Extract the [x, y] coordinate from the center of the cell holding the provided text.  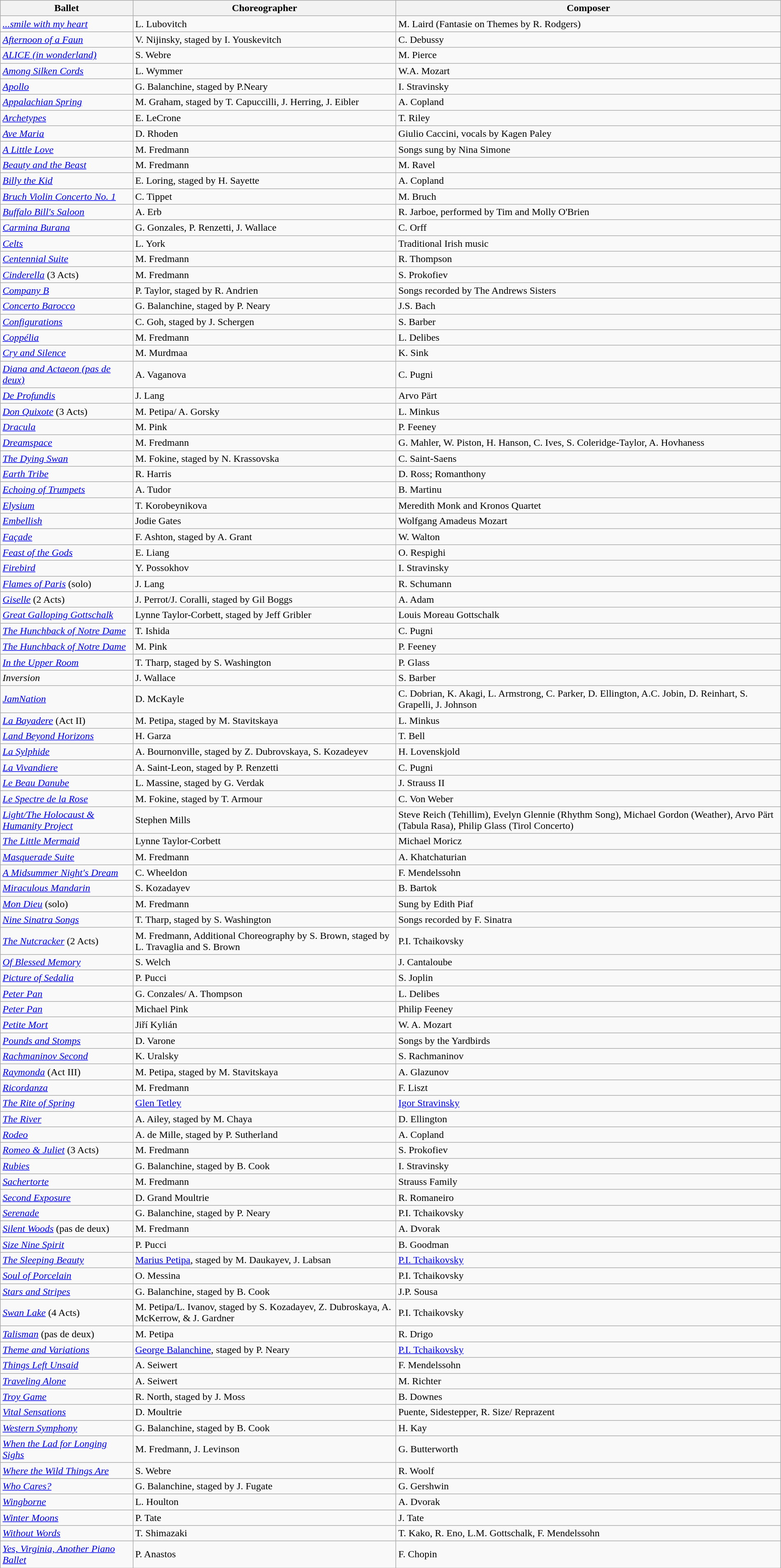
S. Kozadayev [264, 888]
Carmina Burana [67, 228]
D. Moultrie [264, 1412]
Don Quixote (3 Acts) [67, 411]
La Bayadere (Act II) [67, 721]
Coppélia [67, 337]
P. Tate [264, 1517]
Pounds and Stomps [67, 1041]
La Vivandiere [67, 768]
R. Harris [264, 474]
G. Conzales/ A. Thompson [264, 993]
A. Bournonville, staged by Z. Dubrovskaya, S. Kozadeyev [264, 752]
Land Beyond Horizons [67, 736]
C. Saint-Saens [588, 459]
G. Mahler, W. Piston, H. Hanson, C. Ives, S. Coleridge-Taylor, A. Hovhaness [588, 442]
Traveling Alone [67, 1381]
Yes, Virginia, Another Piano Ballet [67, 1555]
Apollo [67, 87]
F. Liszt [588, 1088]
Giulio Caccini, vocals by Kagen Paley [588, 133]
Meredith Monk and Kronos Quartet [588, 506]
G. Gershwin [588, 1486]
Lynne Taylor-Corbett, staged by Jeff Gribler [264, 615]
Wolfgang Amadeus Mozart [588, 521]
S. Welch [264, 962]
C. Wheeldon [264, 873]
Theme and Variations [67, 1350]
Among Silken Cords [67, 71]
E. Liang [264, 552]
The Sleeping Beauty [67, 1260]
M. Ravel [588, 165]
Archetypes [67, 118]
M. Fredmann, Additional Choreography by S. Brown, staged by L. Travaglia and S. Brown [264, 941]
F. Ashton, staged by A. Grant [264, 537]
Configurations [67, 322]
ALICE (in wonderland) [67, 55]
The Nutcracker (2 Acts) [67, 941]
D. Ross; Romanthony [588, 474]
Songs recorded by The Andrews Sisters [588, 290]
Flames of Paris (solo) [67, 584]
Songs by the Yardbirds [588, 1041]
Composer [588, 8]
De Profundis [67, 396]
When the Lad for Longing Sighs [67, 1449]
H. Lovenskjold [588, 752]
Vital Sensations [67, 1412]
Sachertorte [67, 1182]
Earth Tribe [67, 474]
P. Taylor, staged by R. Andrien [264, 290]
Rubies [67, 1166]
Cinderella (3 Acts) [67, 275]
Jiří Kylián [264, 1025]
C. Orff [588, 228]
Jodie Gates [264, 521]
Picture of Sedalia [67, 978]
Winter Moons [67, 1517]
P. Glass [588, 662]
M. Petipa/ A. Gorsky [264, 411]
Marius Petipa, staged by M. Daukayev, J. Labsan [264, 1260]
Billy the Kid [67, 180]
A. Glazunov [588, 1072]
B. Goodman [588, 1245]
Beauty and the Beast [67, 165]
R. Schumann [588, 584]
R. Jarboe, performed by Tim and Molly O'Brien [588, 212]
Firebird [67, 568]
Strauss Family [588, 1182]
G. Balanchine, staged by P.Neary [264, 87]
Who Cares? [67, 1486]
B. Martinu [588, 490]
Rachmaninov Second [67, 1056]
Light/The Holocaust & Humanity Project [67, 820]
Rodeo [67, 1135]
The Dying Swan [67, 459]
L. Houlton [264, 1502]
Lynne Taylor-Corbett [264, 841]
T. Riley [588, 118]
S. Joplin [588, 978]
Miraculous Mandarin [67, 888]
Without Words [67, 1533]
...smile with my heart [67, 24]
Ave Maria [67, 133]
O. Messina [264, 1276]
H. Garza [264, 736]
A. Erb [264, 212]
A. Saint-Leon, staged by P. Renzetti [264, 768]
Mon Dieu (solo) [67, 904]
Size Nine Spirit [67, 1245]
A. Ailey, staged by M. Chaya [264, 1119]
L. Wymmer [264, 71]
M. Fredmann, J. Levinson [264, 1449]
T. Ishida [264, 631]
Western Symphony [67, 1428]
D. McKayle [264, 699]
M. Laird (Fantasie on Themes by R. Rodgers) [588, 24]
G. Gonzales, P. Renzetti, J. Wallace [264, 228]
P. Anastos [264, 1555]
Wingborne [67, 1502]
Soul of Porcelain [67, 1276]
R. Woolf [588, 1470]
Philip Feeney [588, 1009]
Ricordanza [67, 1088]
A Little Love [67, 149]
S. Rachmaninov [588, 1056]
Steve Reich (Tehillim), Evelyn Glennie (Rhythm Song), Michael Gordon (Weather), Arvo Pärt (Tabula Rasa), Philip Glass (Tirol Concerto) [588, 820]
A. Tudor [264, 490]
Echoing of Trumpets [67, 490]
C. Debussy [588, 40]
Appalachian Spring [67, 102]
V. Nijinsky, staged by I. Youskevitch [264, 40]
Stars and Stripes [67, 1292]
C. Von Weber [588, 799]
Talisman (pas de deux) [67, 1334]
Concerto Barocco [67, 306]
Michael Pink [264, 1009]
Serenade [67, 1213]
Dracula [67, 427]
M. Petipa [264, 1334]
D. Rhoden [264, 133]
G. Butterworth [588, 1449]
Bruch Violin Concerto No. 1 [67, 197]
Celts [67, 243]
W.A. Mozart [588, 71]
The Rite of Spring [67, 1103]
Embellish [67, 521]
C. Goh, staged by J. Schergen [264, 322]
R. Drigo [588, 1334]
K. Uralsky [264, 1056]
Petite Mort [67, 1025]
E. Loring, staged by H. Sayette [264, 180]
Sung by Edith Piaf [588, 904]
Igor Stravinsky [588, 1103]
Swan Lake (4 Acts) [67, 1313]
Puente, Sidestepper, R. Size/ Reprazent [588, 1412]
Masquerade Suite [67, 857]
T. Kako, R. Eno, L.M. Gottschalk, F. Mendelssohn [588, 1533]
Afternoon of a Faun [67, 40]
Le Beau Danube [67, 783]
Things Left Unsaid [67, 1365]
F. Chopin [588, 1555]
J.P. Sousa [588, 1292]
A. Adam [588, 599]
Glen Tetley [264, 1103]
Songs sung by Nina Simone [588, 149]
L. York [264, 243]
Centennial Suite [67, 259]
Romeo & Juliet (3 Acts) [67, 1150]
Traditional Irish music [588, 243]
T. Shimazaki [264, 1533]
Giselle (2 Acts) [67, 599]
Elysium [67, 506]
M. Murdmaa [264, 353]
M. Graham, staged by T. Capuccilli, J. Herring, J. Eibler [264, 102]
Feast of the Gods [67, 552]
The River [67, 1119]
Troy Game [67, 1397]
JamNation [67, 699]
Stephen Mills [264, 820]
G. Balanchine, staged by J. Fugate [264, 1486]
Company B [67, 290]
Inversion [67, 678]
Ballet [67, 8]
B. Downes [588, 1397]
Silent Woods (pas de deux) [67, 1229]
L. Massine, staged by G. Verdak [264, 783]
Of Blessed Memory [67, 962]
A. Vaganova [264, 374]
Great Galloping Gottschalk [67, 615]
L. Lubovitch [264, 24]
T. Bell [588, 736]
O. Respighi [588, 552]
C. Tippet [264, 197]
M. Petipa/L. Ivanov, staged by S. Kozadayev, Z. Dubroskaya, A. McKerrow, & J. Gardner [264, 1313]
W. A. Mozart [588, 1025]
Songs recorded by F. Sinatra [588, 920]
Where the Wild Things Are [67, 1470]
Louis Moreau Gottschalk [588, 615]
C. Dobrian, K. Akagi, L. Armstrong, C. Parker, D. Ellington, A.C. Jobin, D. Reinhart, S. Grapelli, J. Johnson [588, 699]
Y. Possokhov [264, 568]
Cry and Silence [67, 353]
Choreographer [264, 8]
A. Khatchaturian [588, 857]
Raymonda (Act III) [67, 1072]
Buffalo Bill's Saloon [67, 212]
R. Romaneiro [588, 1197]
K. Sink [588, 353]
T. Korobeynikova [264, 506]
Le Spectre de la Rose [67, 799]
Dreamspace [67, 442]
George Balanchine, staged by P. Neary [264, 1350]
M. Fokine, staged by N. Krassovska [264, 459]
In the Upper Room [67, 662]
J. Strauss II [588, 783]
Diana and Actaeon (pas de deux) [67, 374]
H. Kay [588, 1428]
Second Exposure [67, 1197]
J.S. Bach [588, 306]
W. Walton [588, 537]
A Midsummer Night's Dream [67, 873]
D. Varone [264, 1041]
Nine Sinatra Songs [67, 920]
M. Fokine, staged by T. Armour [264, 799]
B. Bartok [588, 888]
Façade [67, 537]
D. Grand Moultrie [264, 1197]
J. Wallace [264, 678]
M. Richter [588, 1381]
M. Bruch [588, 197]
Arvo Pärt [588, 396]
The Little Mermaid [67, 841]
D. Ellington [588, 1119]
E. LeCrone [264, 118]
J. Perrot/J. Coralli, staged by Gil Boggs [264, 599]
A. de Mille, staged by P. Sutherland [264, 1135]
J. Tate [588, 1517]
J. Cantaloube [588, 962]
Michael Moricz [588, 841]
R. Thompson [588, 259]
R. North, staged by J. Moss [264, 1397]
La Sylphide [67, 752]
M. Pierce [588, 55]
